Return (x, y) of the center of cell containing provided text 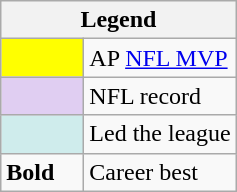
Legend (118, 20)
Led the league (160, 134)
NFL record (160, 96)
Bold (42, 172)
Career best (160, 172)
AP NFL MVP (160, 58)
